Capture the cell that displays the provided text and extract its (X, Y) central coordinate. 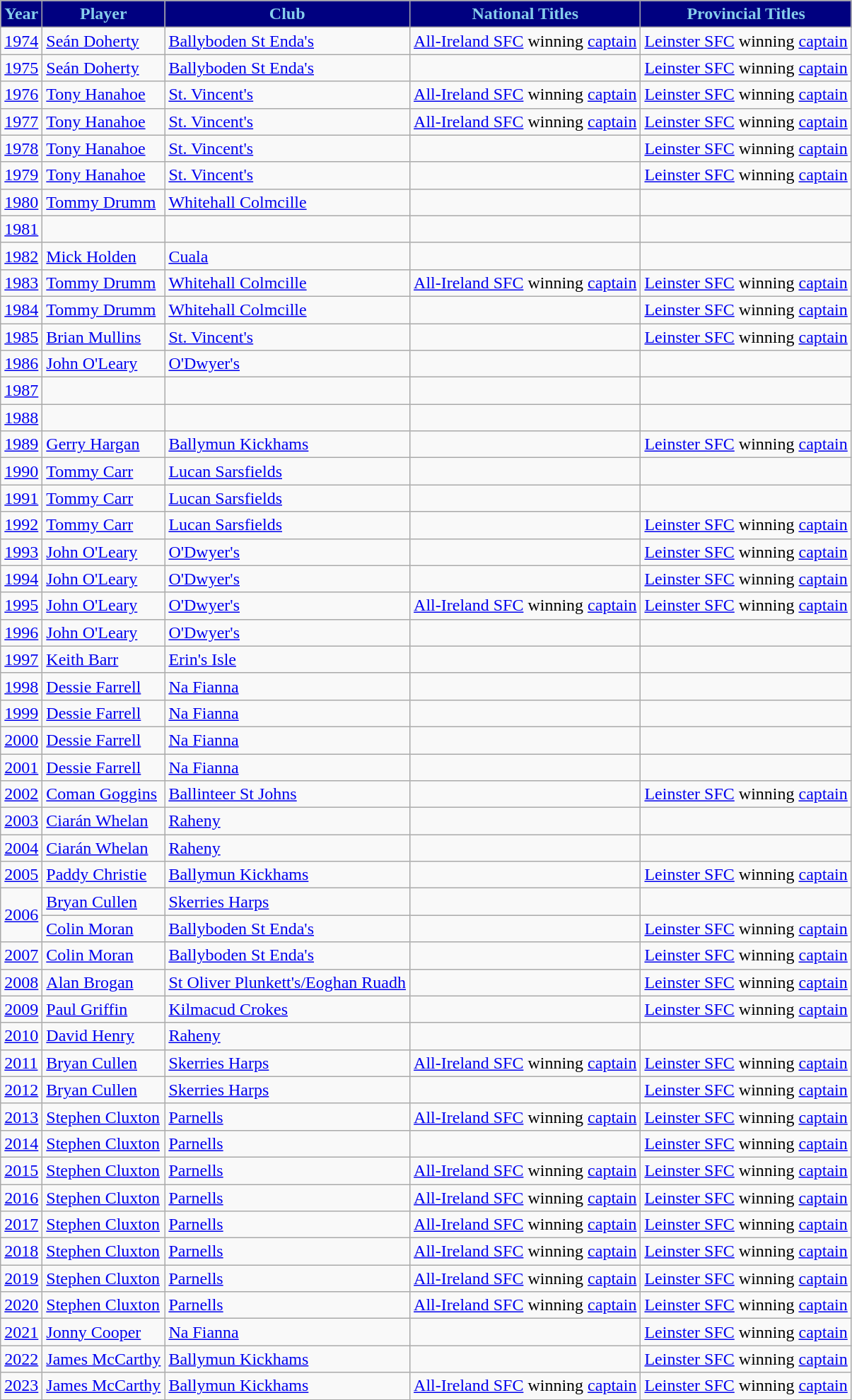
Keith Barr (103, 659)
2005 (21, 875)
Paddy Christie (103, 875)
2022 (21, 1359)
2018 (21, 1252)
2007 (21, 955)
Mick Holden (103, 256)
2016 (21, 1198)
1998 (21, 686)
Brian Mullins (103, 337)
1974 (21, 41)
2021 (21, 1332)
2006 (21, 915)
2004 (21, 848)
Gerry Hargan (103, 445)
Coman Goggins (103, 794)
1987 (21, 391)
1996 (21, 633)
2000 (21, 740)
2013 (21, 1117)
Kilmacud Crokes (287, 1009)
2002 (21, 794)
1993 (21, 552)
1991 (21, 498)
1982 (21, 256)
Paul Griffin (103, 1009)
2023 (21, 1386)
Erin's Isle (287, 659)
Provincial Titles (746, 14)
1979 (21, 175)
1984 (21, 310)
1999 (21, 713)
Jonny Cooper (103, 1332)
1976 (21, 95)
1978 (21, 148)
2017 (21, 1225)
2001 (21, 767)
1985 (21, 337)
1994 (21, 579)
1980 (21, 202)
1988 (21, 418)
Alan Brogan (103, 982)
2019 (21, 1278)
Cuala (287, 256)
2009 (21, 1009)
National Titles (525, 14)
1990 (21, 471)
1977 (21, 122)
St Oliver Plunkett's/Eoghan Ruadh (287, 982)
1983 (21, 283)
2012 (21, 1090)
1986 (21, 364)
2003 (21, 821)
2014 (21, 1143)
1992 (21, 525)
1995 (21, 606)
1989 (21, 445)
Year (21, 14)
Player (103, 14)
2010 (21, 1036)
2015 (21, 1170)
1981 (21, 229)
1975 (21, 68)
Club (287, 14)
1997 (21, 659)
2008 (21, 982)
Ballinteer St Johns (287, 794)
David Henry (103, 1036)
2011 (21, 1063)
2020 (21, 1305)
